Find where the given text appears and provide that cell's center as [x, y] coordinate. 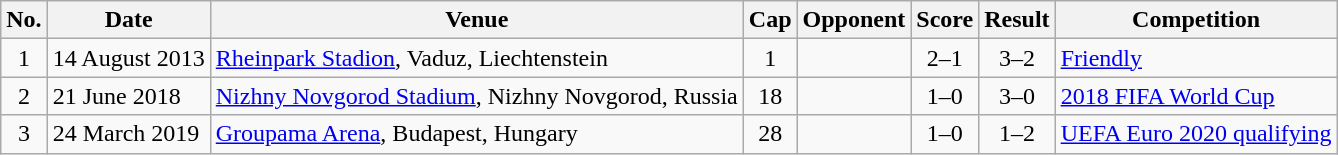
Opponent [854, 20]
Groupama Arena, Budapest, Hungary [476, 134]
3–2 [1017, 58]
Cap [770, 20]
2–1 [945, 58]
Friendly [1196, 58]
Venue [476, 20]
Nizhny Novgorod Stadium, Nizhny Novgorod, Russia [476, 96]
18 [770, 96]
2018 FIFA World Cup [1196, 96]
28 [770, 134]
14 August 2013 [128, 58]
Competition [1196, 20]
UEFA Euro 2020 qualifying [1196, 134]
No. [24, 20]
1–2 [1017, 134]
Result [1017, 20]
Date [128, 20]
3 [24, 134]
3–0 [1017, 96]
Score [945, 20]
24 March 2019 [128, 134]
2 [24, 96]
21 June 2018 [128, 96]
Rheinpark Stadion, Vaduz, Liechtenstein [476, 58]
